Find where the given text appears and provide that cell's center as (x, y) coordinate. 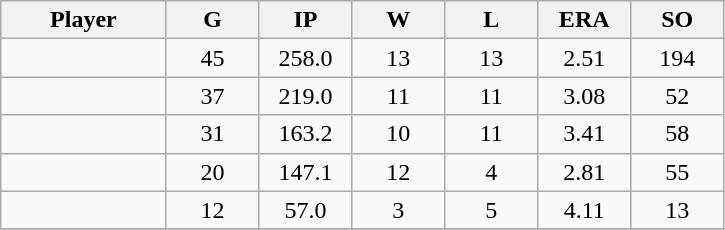
ERA (584, 20)
57.0 (306, 210)
SO (678, 20)
58 (678, 134)
163.2 (306, 134)
4.11 (584, 210)
37 (212, 96)
G (212, 20)
IP (306, 20)
2.51 (584, 58)
5 (492, 210)
3.08 (584, 96)
147.1 (306, 172)
3.41 (584, 134)
W (398, 20)
219.0 (306, 96)
194 (678, 58)
3 (398, 210)
Player (84, 20)
10 (398, 134)
2.81 (584, 172)
20 (212, 172)
52 (678, 96)
55 (678, 172)
258.0 (306, 58)
31 (212, 134)
4 (492, 172)
45 (212, 58)
L (492, 20)
